Return the (X, Y) coordinate for the center point of the cell that contains the specified text.  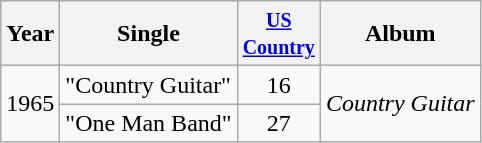
"One Man Band" (148, 123)
Single (148, 34)
"Country Guitar" (148, 85)
Year (30, 34)
Country Guitar (400, 104)
1965 (30, 104)
27 (278, 123)
Album (400, 34)
US Country (278, 34)
16 (278, 85)
